Return the [X, Y] coordinate for the center point of the cell that contains the specified text.  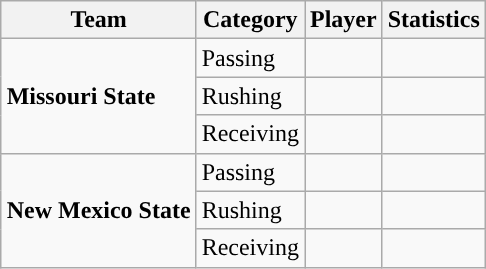
Category [250, 20]
Statistics [434, 20]
Missouri State [98, 96]
New Mexico State [98, 210]
Team [98, 20]
Player [343, 20]
